Extract the (X, Y) coordinate from the center of the cell holding the provided text.  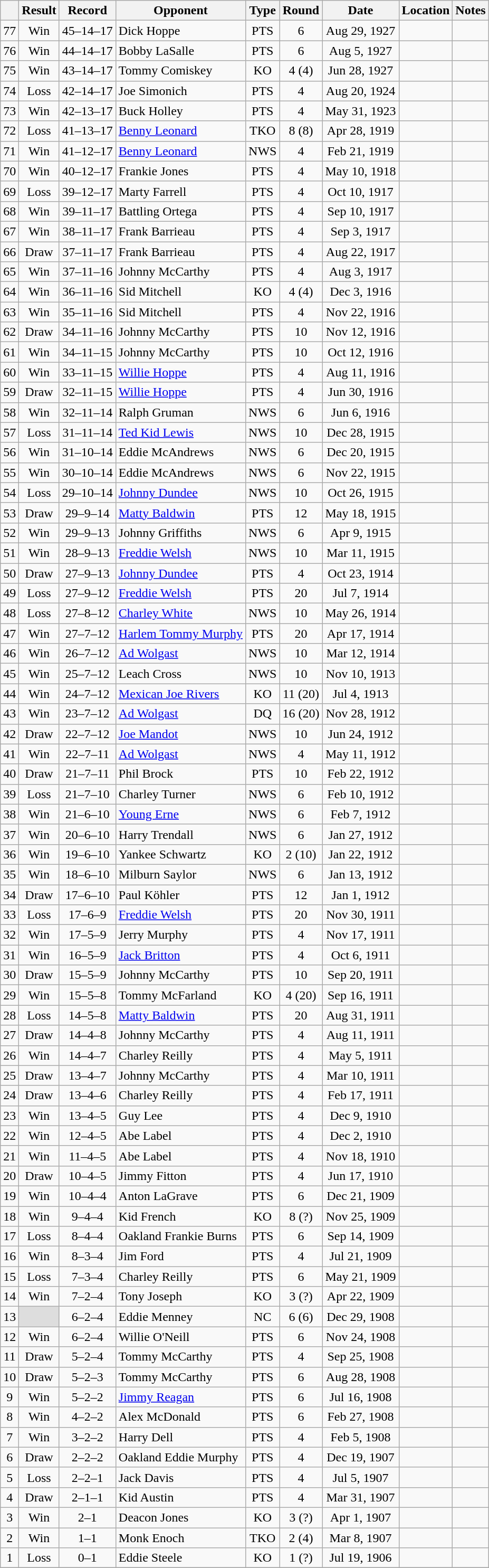
Dec 29, 1908 (361, 1317)
33–11–15 (88, 372)
51 (9, 553)
26–7–12 (88, 654)
Mar 12, 1914 (361, 654)
32 (9, 935)
Mar 8, 1907 (361, 1538)
Oakland Frankie Burns (180, 1236)
21–7–11 (88, 774)
Sep 20, 1911 (361, 975)
Jul 5, 1907 (361, 1477)
Jul 21, 1909 (361, 1257)
Paul Köhler (180, 895)
Feb 7, 1912 (361, 814)
48 (9, 613)
May 11, 1912 (361, 754)
Kid Austin (180, 1497)
6 (6) (301, 1317)
Jun 17, 1910 (361, 1176)
77 (9, 31)
Jack Davis (180, 1477)
Harry Dell (180, 1437)
34 (9, 895)
34–11–16 (88, 332)
67 (9, 231)
44 (9, 694)
Result (39, 11)
27–9–13 (88, 573)
Jun 30, 1916 (361, 392)
Dec 2, 1910 (361, 1136)
Oct 23, 1914 (361, 573)
41 (9, 754)
35–11–16 (88, 312)
Apr 28, 1919 (361, 131)
Apr 9, 1915 (361, 533)
32–11–15 (88, 392)
1–1 (88, 1538)
45 (9, 674)
5–2–2 (88, 1397)
14–4–7 (88, 1055)
37–11–16 (88, 272)
17–6–10 (88, 895)
38 (9, 814)
31–11–14 (88, 432)
16 (9, 1257)
Jul 19, 1906 (361, 1558)
9–4–4 (88, 1216)
Joe Simonich (180, 91)
62 (9, 332)
Jan 27, 1912 (361, 834)
69 (9, 191)
27–9–12 (88, 593)
Phil Brock (180, 774)
Aug 22, 1917 (361, 252)
2 (4) (301, 1538)
Nov 17, 1911 (361, 935)
23–7–12 (88, 714)
13 (9, 1317)
53 (9, 513)
23 (9, 1116)
Leach Cross (180, 674)
18 (9, 1216)
Young Erne (180, 814)
37–11–17 (88, 252)
Battling Ortega (180, 211)
Jimmy Reagan (180, 1397)
2–2–2 (88, 1457)
NC (263, 1317)
Jan 22, 1912 (361, 854)
7–2–4 (88, 1297)
11 (20) (301, 694)
29–9–14 (88, 513)
Jim Ford (180, 1257)
Aug 5, 1927 (361, 51)
Sep 3, 1917 (361, 231)
Jul 16, 1908 (361, 1397)
59 (9, 392)
2–1–1 (88, 1497)
0–1 (88, 1558)
Apr 22, 1909 (361, 1297)
42–13–17 (88, 111)
Aug 31, 1911 (361, 1015)
Ted Kid Lewis (180, 432)
8 (9, 1417)
29 (9, 995)
17–6–9 (88, 915)
12–4–5 (88, 1136)
33 (9, 915)
4 (20) (301, 995)
5 (9, 1477)
43–14–17 (88, 71)
Record (88, 11)
Date (361, 11)
Aug 20, 1924 (361, 91)
10–4–4 (88, 1196)
2 (10) (301, 854)
3–2–2 (88, 1437)
34–11–15 (88, 352)
Dec 20, 1915 (361, 452)
Harry Trendall (180, 834)
8 (8) (301, 131)
Aug 3, 1917 (361, 272)
16 (20) (301, 714)
Jerry Murphy (180, 935)
21 (9, 1156)
5–2–4 (88, 1357)
30 (9, 975)
25–7–12 (88, 674)
Nov 22, 1915 (361, 473)
Willie O'Neill (180, 1337)
May 5, 1911 (361, 1055)
31 (9, 955)
27–7–12 (88, 634)
38–11–17 (88, 231)
Oct 12, 1916 (361, 352)
11 (9, 1357)
Eddie Menney (180, 1317)
41–13–17 (88, 131)
Apr 17, 1914 (361, 634)
15–5–9 (88, 975)
36 (9, 854)
Milburn Saylor (180, 874)
27–8–12 (88, 613)
66 (9, 252)
31–10–14 (88, 452)
42 (9, 734)
Nov 30, 1911 (361, 915)
56 (9, 452)
28–9–13 (88, 553)
Mar 11, 1915 (361, 553)
32–11–14 (88, 412)
Oct 6, 1911 (361, 955)
Feb 21, 1919 (361, 151)
65 (9, 272)
Jimmy Fitton (180, 1176)
20–6–10 (88, 834)
15 (9, 1277)
Tommy Comiskey (180, 71)
Buck Holley (180, 111)
Dec 21, 1909 (361, 1196)
3 (9, 1517)
30–10–14 (88, 473)
74 (9, 91)
Charley Turner (180, 794)
39–11–17 (88, 211)
8–4–4 (88, 1236)
41–12–17 (88, 151)
Feb 27, 1908 (361, 1417)
Mar 10, 1911 (361, 1075)
Dec 9, 1910 (361, 1116)
7–3–4 (88, 1277)
29–9–13 (88, 533)
Deacon Jones (180, 1517)
Jun 6, 1916 (361, 412)
73 (9, 111)
Type (263, 11)
Mar 31, 1907 (361, 1497)
Joe Mandot (180, 734)
71 (9, 151)
May 21, 1909 (361, 1277)
37 (9, 834)
Oct 10, 1917 (361, 191)
13–4–6 (88, 1095)
22–7–11 (88, 754)
Guy Lee (180, 1116)
Alex McDonald (180, 1417)
1 (?) (301, 1558)
Marty Farrell (180, 191)
60 (9, 372)
22–7–12 (88, 734)
Sep 10, 1917 (361, 211)
May 26, 1914 (361, 613)
Bobby LaSalle (180, 51)
Nov 12, 1916 (361, 332)
Feb 22, 1912 (361, 774)
68 (9, 211)
40 (9, 774)
29–10–14 (88, 493)
46 (9, 654)
43 (9, 714)
76 (9, 51)
Kid French (180, 1216)
Notes (471, 11)
Sep 16, 1911 (361, 995)
64 (9, 292)
58 (9, 412)
Nov 28, 1912 (361, 714)
Feb 10, 1912 (361, 794)
25 (9, 1075)
24 (9, 1095)
42–14–17 (88, 91)
Jan 1, 1912 (361, 895)
70 (9, 171)
28 (9, 1015)
Anton LaGrave (180, 1196)
Aug 28, 1908 (361, 1377)
21–6–10 (88, 814)
Sep 14, 1909 (361, 1236)
Johnny Griffiths (180, 533)
Round (301, 11)
Location (426, 11)
17 (9, 1236)
Feb 5, 1908 (361, 1437)
1 (9, 1558)
Mexican Joe Rivers (180, 694)
Nov 18, 1910 (361, 1156)
Dick Hoppe (180, 31)
13–4–7 (88, 1075)
2 (9, 1538)
Sep 25, 1908 (361, 1357)
Tommy McFarland (180, 995)
May 18, 1915 (361, 513)
16–5–9 (88, 955)
Tony Joseph (180, 1297)
63 (9, 312)
Jul 4, 1913 (361, 694)
Dec 19, 1907 (361, 1457)
Frankie Jones (180, 171)
72 (9, 131)
5–2–3 (88, 1377)
Charley White (180, 613)
Apr 1, 1907 (361, 1517)
Nov 25, 1909 (361, 1216)
Ralph Gruman (180, 412)
39 (9, 794)
75 (9, 71)
8 (?) (301, 1216)
Dec 3, 1916 (361, 292)
26 (9, 1055)
9 (9, 1397)
45–14–17 (88, 31)
36–11–16 (88, 292)
Oakland Eddie Murphy (180, 1457)
Jul 7, 1914 (361, 593)
57 (9, 432)
2–1 (88, 1517)
13–4–5 (88, 1116)
Aug 11, 1911 (361, 1035)
15–5–8 (88, 995)
17–5–9 (88, 935)
47 (9, 634)
8–3–4 (88, 1257)
DQ (263, 714)
Jack Britton (180, 955)
Aug 11, 1916 (361, 372)
2–2–1 (88, 1477)
11–4–5 (88, 1156)
Jun 24, 1912 (361, 734)
Feb 17, 1911 (361, 1095)
50 (9, 573)
Nov 24, 1908 (361, 1337)
14 (9, 1297)
Dec 28, 1915 (361, 432)
Monk Enoch (180, 1538)
Nov 22, 1916 (361, 312)
54 (9, 493)
May 10, 1918 (361, 171)
35 (9, 874)
27 (9, 1035)
Opponent (180, 11)
22 (9, 1136)
10–4–5 (88, 1176)
7 (9, 1437)
14–5–8 (88, 1015)
14–4–8 (88, 1035)
40–12–17 (88, 171)
21–7–10 (88, 794)
Eddie Steele (180, 1558)
55 (9, 473)
Nov 10, 1913 (361, 674)
Jan 13, 1912 (361, 874)
18–6–10 (88, 874)
61 (9, 352)
Yankee Schwartz (180, 854)
4–2–2 (88, 1417)
Oct 26, 1915 (361, 493)
Harlem Tommy Murphy (180, 634)
19 (9, 1196)
49 (9, 593)
44–14–17 (88, 51)
Aug 29, 1927 (361, 31)
19–6–10 (88, 854)
May 31, 1923 (361, 111)
52 (9, 533)
39–12–17 (88, 191)
24–7–12 (88, 694)
Jun 28, 1927 (361, 71)
